Locate the cell with the specified text and output its (x, y) center coordinate. 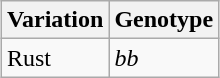
Genotype (164, 20)
Rust (55, 58)
bb (164, 58)
Variation (55, 20)
